Extract the [x, y] coordinate from the center of the cell holding the provided text.  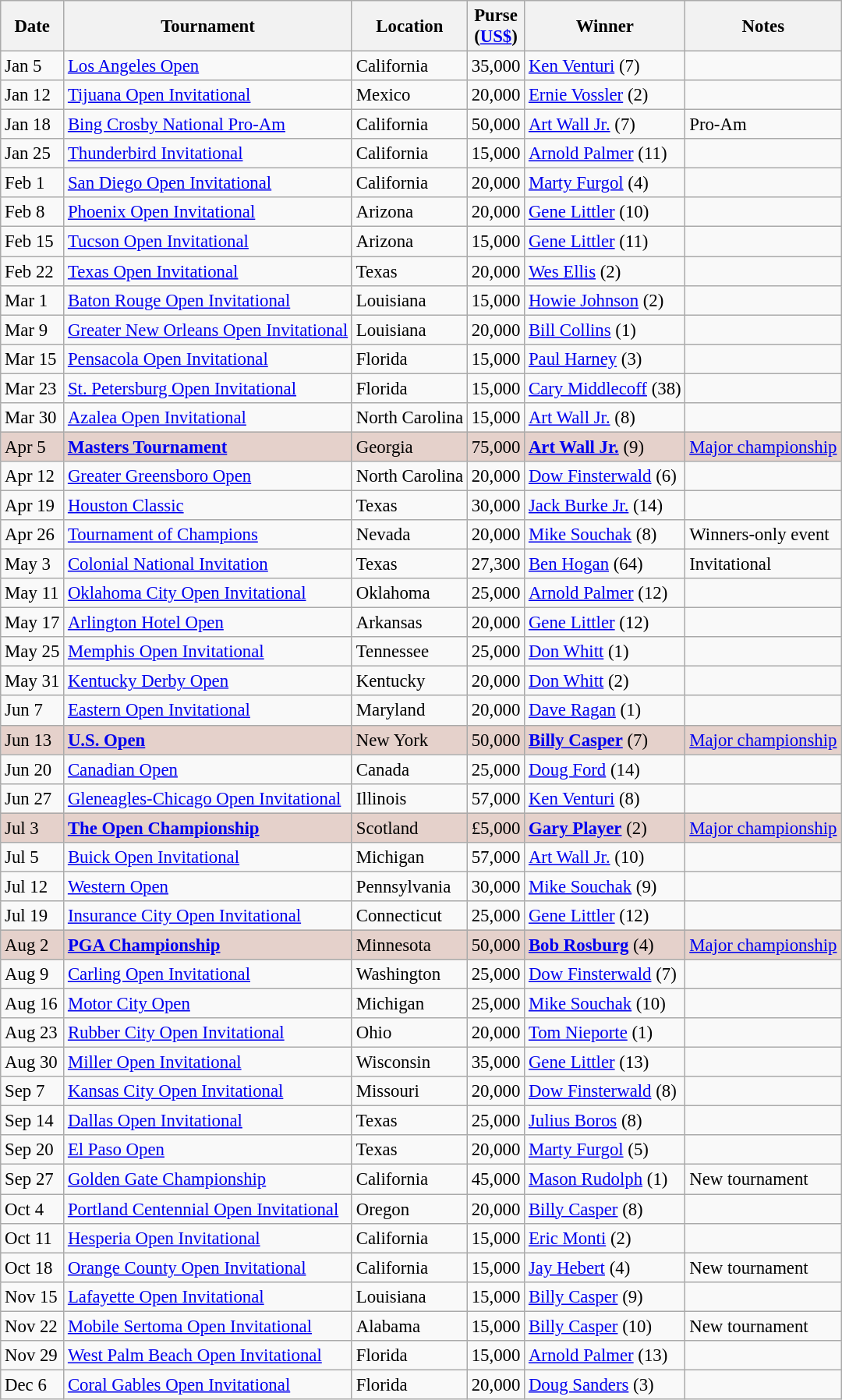
Tom Nieporte (1) [605, 1033]
Phoenix Open Invitational [208, 213]
Aug 23 [33, 1033]
Aug 16 [33, 1004]
May 11 [33, 593]
Arnold Palmer (11) [605, 154]
Illinois [409, 798]
Billy Casper (8) [605, 1209]
27,300 [496, 564]
Notes [763, 27]
Feb 15 [33, 242]
May 25 [33, 652]
Doug Ford (14) [605, 769]
Kentucky [409, 681]
Jul 3 [33, 828]
Tijuana Open Invitational [208, 95]
Jun 20 [33, 769]
Nov 22 [33, 1326]
Sep 14 [33, 1121]
Dave Ragan (1) [605, 711]
Sep 27 [33, 1179]
Greater Greensboro Open [208, 476]
Oct 11 [33, 1238]
Tournament [208, 27]
Jun 13 [33, 740]
Azalea Open Invitational [208, 418]
Jan 18 [33, 125]
£5,000 [496, 828]
Jan 12 [33, 95]
Coral Gables Open Invitational [208, 1384]
Colonial National Invitation [208, 564]
Gleneagles-Chicago Open Invitational [208, 798]
Mar 23 [33, 388]
Rubber City Open Invitational [208, 1033]
Mar 1 [33, 300]
Wisconsin [409, 1062]
Pensacola Open Invitational [208, 359]
Oct 4 [33, 1209]
Los Angeles Open [208, 66]
Washington [409, 974]
Mexico [409, 95]
West Palm Beach Open Invitational [208, 1356]
Maryland [409, 711]
Arnold Palmer (13) [605, 1356]
Apr 12 [33, 476]
Gary Player (2) [605, 828]
Cary Middlecoff (38) [605, 388]
Mike Souchak (9) [605, 886]
Mar 9 [33, 330]
Miller Open Invitational [208, 1062]
Gene Littler (13) [605, 1062]
Feb 22 [33, 271]
Jun 7 [33, 711]
Bob Rosburg (4) [605, 945]
Bill Collins (1) [605, 330]
Kentucky Derby Open [208, 681]
Sep 20 [33, 1150]
Dow Finsterwald (8) [605, 1091]
San Diego Open Invitational [208, 183]
Winners-only event [763, 535]
Buick Open Invitational [208, 857]
Jack Burke Jr. (14) [605, 505]
May 31 [33, 681]
75,000 [496, 447]
Nov 15 [33, 1296]
Sep 7 [33, 1091]
Howie Johnson (2) [605, 300]
Baton Rouge Open Invitational [208, 300]
Marty Furgol (4) [605, 183]
Aug 30 [33, 1062]
Mike Souchak (8) [605, 535]
Ernie Vossler (2) [605, 95]
Apr 19 [33, 505]
Tennessee [409, 652]
May 17 [33, 623]
Nov 29 [33, 1356]
Jul 5 [33, 857]
Dec 6 [33, 1384]
Oklahoma City Open Invitational [208, 593]
Arnold Palmer (12) [605, 593]
Mar 15 [33, 359]
Nevada [409, 535]
Jul 12 [33, 886]
Jul 19 [33, 916]
El Paso Open [208, 1150]
Billy Casper (10) [605, 1326]
Dallas Open Invitational [208, 1121]
Mason Rudolph (1) [605, 1179]
Art Wall Jr. (9) [605, 447]
St. Petersburg Open Invitational [208, 388]
Oregon [409, 1209]
Billy Casper (9) [605, 1296]
Art Wall Jr. (10) [605, 857]
Georgia [409, 447]
Alabama [409, 1326]
Insurance City Open Invitational [208, 916]
PGA Championship [208, 945]
May 3 [33, 564]
Apr 5 [33, 447]
Gene Littler (10) [605, 213]
Mike Souchak (10) [605, 1004]
Apr 26 [33, 535]
Dow Finsterwald (6) [605, 476]
Location [409, 27]
Winner [605, 27]
Texas Open Invitational [208, 271]
Tournament of Champions [208, 535]
Eastern Open Invitational [208, 711]
Arlington Hotel Open [208, 623]
Connecticut [409, 916]
Golden Gate Championship [208, 1179]
Hesperia Open Invitational [208, 1238]
Feb 8 [33, 213]
Jun 27 [33, 798]
Paul Harney (3) [605, 359]
Aug 2 [33, 945]
New York [409, 740]
Motor City Open [208, 1004]
Missouri [409, 1091]
Art Wall Jr. (8) [605, 418]
Mar 30 [33, 418]
Gene Littler (11) [605, 242]
Date [33, 27]
Purse(US$) [496, 27]
Portland Centennial Open Invitational [208, 1209]
Masters Tournament [208, 447]
Feb 1 [33, 183]
Carling Open Invitational [208, 974]
Canada [409, 769]
Julius Boros (8) [605, 1121]
Aug 9 [33, 974]
Marty Furgol (5) [605, 1150]
Jan 25 [33, 154]
Eric Monti (2) [605, 1238]
Orange County Open Invitational [208, 1267]
Pennsylvania [409, 886]
Ben Hogan (64) [605, 564]
Invitational [763, 564]
Oct 18 [33, 1267]
Scotland [409, 828]
Thunderbird Invitational [208, 154]
45,000 [496, 1179]
Don Whitt (2) [605, 681]
U.S. Open [208, 740]
Arkansas [409, 623]
Houston Classic [208, 505]
Kansas City Open Invitational [208, 1091]
Mobile Sertoma Open Invitational [208, 1326]
Art Wall Jr. (7) [605, 125]
Minnesota [409, 945]
Billy Casper (7) [605, 740]
Jan 5 [33, 66]
Ken Venturi (7) [605, 66]
Oklahoma [409, 593]
Don Whitt (1) [605, 652]
Bing Crosby National Pro-Am [208, 125]
Greater New Orleans Open Invitational [208, 330]
Ohio [409, 1033]
Western Open [208, 886]
Jay Hebert (4) [605, 1267]
Dow Finsterwald (7) [605, 974]
Doug Sanders (3) [605, 1384]
Tucson Open Invitational [208, 242]
Canadian Open [208, 769]
Pro-Am [763, 125]
Memphis Open Invitational [208, 652]
Lafayette Open Invitational [208, 1296]
Wes Ellis (2) [605, 271]
The Open Championship [208, 828]
Ken Venturi (8) [605, 798]
